Pinpoint the cell where the given text exists, returning its [X, Y] midpoint coordinate. 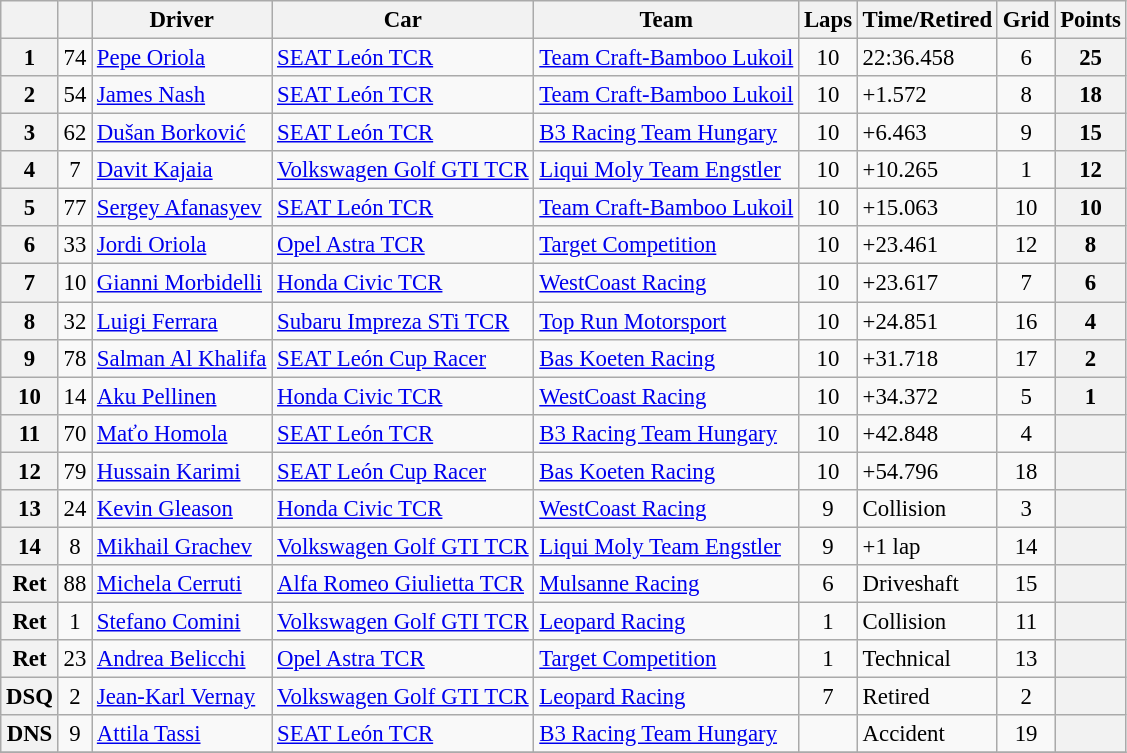
25 [1090, 58]
Driveshaft [927, 584]
22:36.458 [927, 58]
79 [74, 471]
16 [1026, 321]
Grid [1026, 20]
+34.372 [927, 396]
Kevin Gleason [182, 509]
Retired [927, 697]
+23.617 [927, 283]
24 [74, 509]
+54.796 [927, 471]
23 [74, 659]
Gianni Morbidelli [182, 283]
+15.063 [927, 208]
Dušan Borković [182, 133]
+31.718 [927, 358]
70 [74, 433]
74 [74, 58]
Attila Tassi [182, 734]
+10.265 [927, 170]
54 [74, 95]
78 [74, 358]
19 [1026, 734]
+23.461 [927, 245]
Driver [182, 20]
Michela Cerruti [182, 584]
Mikhail Grachev [182, 546]
+42.848 [927, 433]
Accident [927, 734]
Maťo Homola [182, 433]
Team [666, 20]
Top Run Motorsport [666, 321]
Luigi Ferrara [182, 321]
Pepe Oriola [182, 58]
DNS [30, 734]
Aku Pellinen [182, 396]
Stefano Comini [182, 621]
Jean-Karl Vernay [182, 697]
Hussain Karimi [182, 471]
Technical [927, 659]
17 [1026, 358]
Sergey Afanasyev [182, 208]
33 [74, 245]
Mulsanne Racing [666, 584]
+6.463 [927, 133]
77 [74, 208]
Alfa Romeo Giulietta TCR [403, 584]
+24.851 [927, 321]
Points [1090, 20]
+1.572 [927, 95]
62 [74, 133]
88 [74, 584]
Salman Al Khalifa [182, 358]
Andrea Belicchi [182, 659]
Time/Retired [927, 20]
Subaru Impreza STi TCR [403, 321]
DSQ [30, 697]
Jordi Oriola [182, 245]
Laps [828, 20]
Car [403, 20]
James Nash [182, 95]
32 [74, 321]
+1 lap [927, 546]
Davit Kajaia [182, 170]
